Output the [x, y] coordinate of the center of the cell containing the given text.  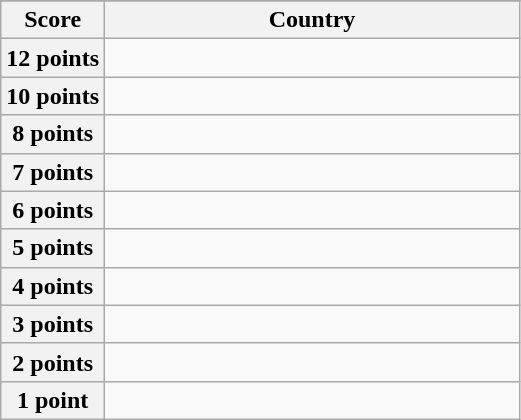
Score [53, 20]
7 points [53, 172]
4 points [53, 286]
2 points [53, 362]
8 points [53, 134]
6 points [53, 210]
5 points [53, 248]
10 points [53, 96]
Country [312, 20]
1 point [53, 400]
3 points [53, 324]
12 points [53, 58]
